Locate the cell with the specified text and output its [x, y] center coordinate. 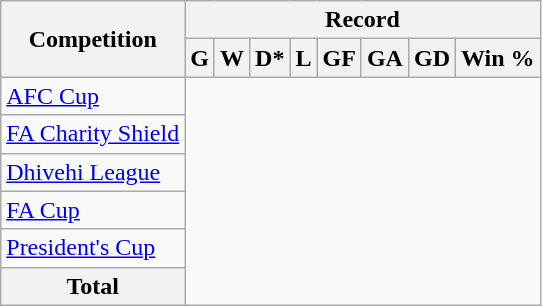
W [232, 58]
Dhivehi League [93, 172]
Total [93, 286]
President's Cup [93, 248]
GA [384, 58]
L [304, 58]
Win % [498, 58]
D* [270, 58]
AFC Cup [93, 96]
FA Cup [93, 210]
GF [339, 58]
GD [432, 58]
G [200, 58]
Competition [93, 39]
Record [362, 20]
FA Charity Shield [93, 134]
